For the text-containing cell, return its midpoint in [X, Y] coordinate format. 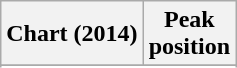
Chart (2014) [72, 34]
Peak position [189, 34]
